Scan for the cell matching the given text and deliver its [x, y] coordinate at center. 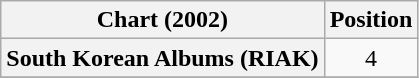
4 [371, 58]
Chart (2002) [162, 20]
Position [371, 20]
South Korean Albums (RIAK) [162, 58]
